Determine the [x, y] coordinate at the center of the cell enclosing the given text.  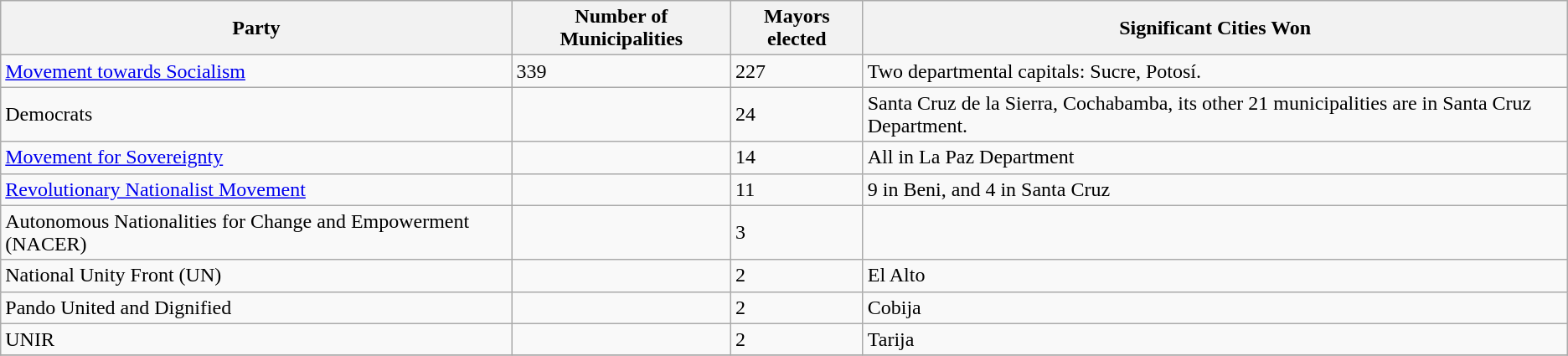
24 [797, 114]
Cobija [1215, 307]
Autonomous Nationalities for Change and Empowerment (NACER) [256, 233]
11 [797, 189]
All in La Paz Department [1215, 157]
3 [797, 233]
Movement for Sovereignty [256, 157]
14 [797, 157]
Significant Cities Won [1215, 28]
UNIR [256, 339]
227 [797, 71]
Revolutionary Nationalist Movement [256, 189]
Two departmental capitals: Sucre, Potosí. [1215, 71]
Tarija [1215, 339]
9 in Beni, and 4 in Santa Cruz [1215, 189]
Number of Municipalities [622, 28]
Pando United and Dignified [256, 307]
Mayors elected [797, 28]
Santa Cruz de la Sierra, Cochabamba, its other 21 municipalities are in Santa Cruz Department. [1215, 114]
Movement towards Socialism [256, 71]
Party [256, 28]
National Unity Front (UN) [256, 276]
339 [622, 71]
El Alto [1215, 276]
Democrats [256, 114]
